Pinpoint the cell where the given text exists, returning its (x, y) midpoint coordinate. 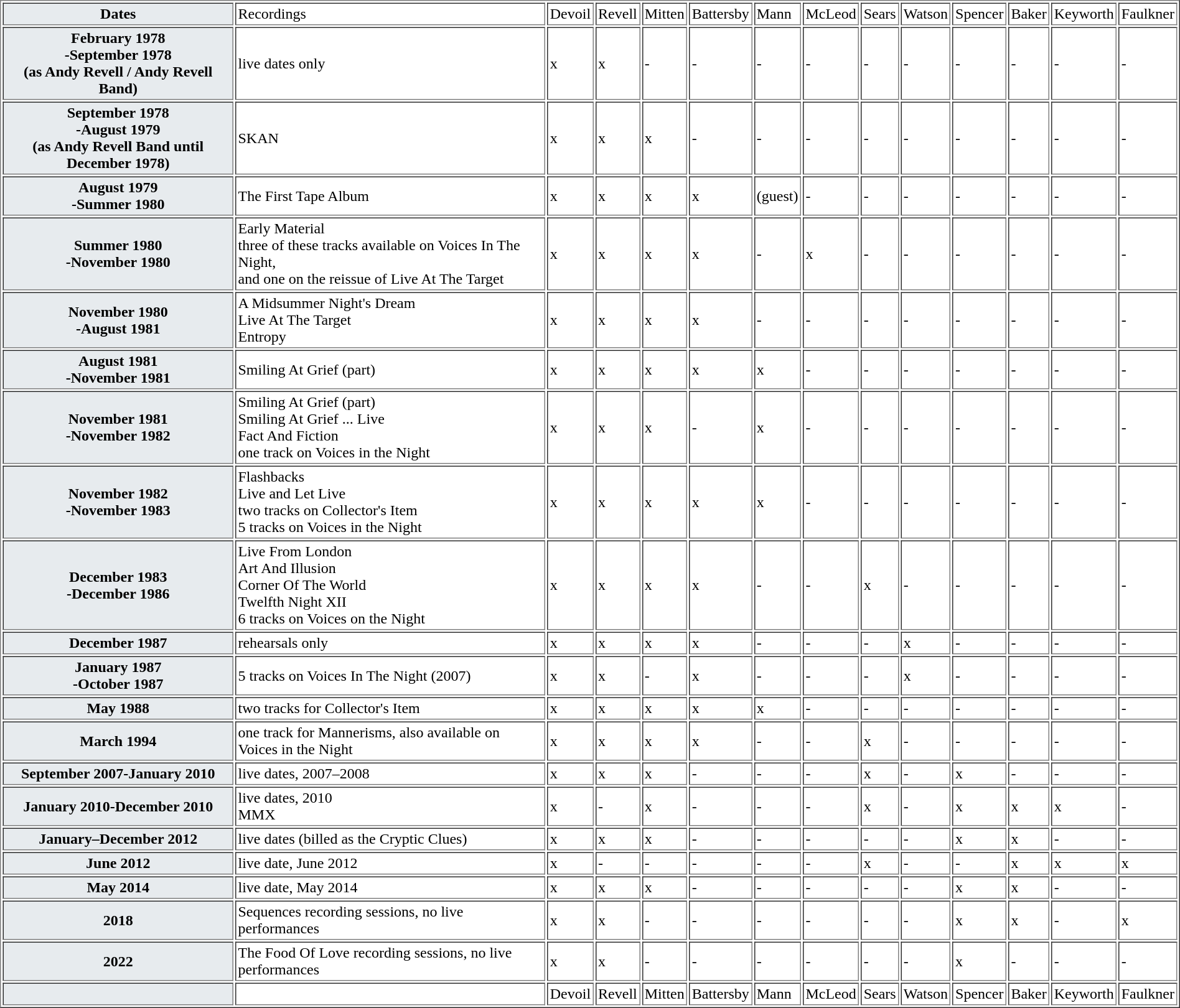
March 1994 (118, 742)
Smiling At Grief (part)Smiling At Grief ... LiveFact And Fictionone track on Voices in the Night (390, 427)
September 2007-January 2010 (118, 774)
August 1981-November 1981 (118, 370)
one track for Mannerisms, also available on Voices in the Night (390, 742)
5 tracks on Voices In The Night (2007) (390, 676)
Dates (118, 14)
June 2012 (118, 864)
January 2010-December 2010 (118, 806)
live date, June 2012 (390, 864)
rehearsals only (390, 643)
Summer 1980-November 1980 (118, 254)
(guest) (777, 197)
live dates (billed as the Cryptic Clues) (390, 839)
live dates, 2007–2008 (390, 774)
December 1983-December 1986 (118, 585)
live date, May 2014 (390, 887)
January–December 2012 (118, 839)
2022 (118, 962)
Sequences recording sessions, no live performances (390, 921)
Smiling At Grief (part) (390, 370)
September 1978-August 1979 (as Andy Revell Band until December 1978) (118, 138)
A Midsummer Night's DreamLive At The TargetEntropy (390, 320)
live dates only (390, 63)
November 1982-November 1983 (118, 502)
May 2014 (118, 887)
May 1988 (118, 708)
Recordings (390, 14)
November 1981-November 1982 (118, 427)
2018 (118, 921)
two tracks for Collector's Item (390, 708)
SKAN (390, 138)
December 1987 (118, 643)
The First Tape Album (390, 197)
February 1978-September 1978 (as Andy Revell / Andy Revell Band) (118, 63)
FlashbacksLive and Let Livetwo tracks on Collector's Item5 tracks on Voices in the Night (390, 502)
January 1987-October 1987 (118, 676)
The Food Of Love recording sessions, no live performances (390, 962)
live dates, 2010MMX (390, 806)
Early Materialthree of these tracks available on Voices In The Night, and one on the reissue of Live At The Target (390, 254)
August 1979-Summer 1980 (118, 197)
November 1980-August 1981 (118, 320)
Live From LondonArt And IllusionCorner Of The WorldTwelfth Night XII6 tracks on Voices on the Night (390, 585)
